For the text-containing cell, return its midpoint in (X, Y) coordinate format. 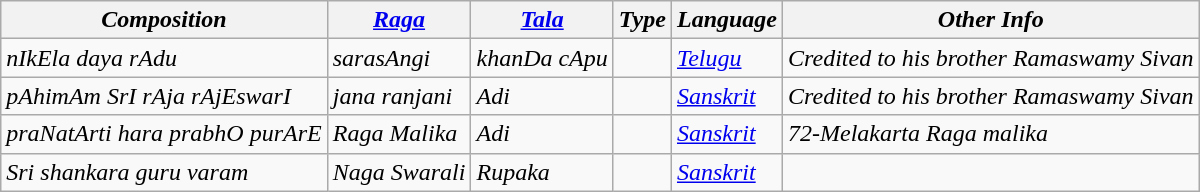
Naga Swarali (399, 172)
sarasAngi (399, 58)
Language (726, 20)
Raga (399, 20)
Composition (164, 20)
Rupaka (542, 172)
Raga Malika (399, 134)
pAhimAm SrI rAja rAjEswarI (164, 96)
Other Info (992, 20)
praNatArti hara prabhO purArE (164, 134)
khanDa cApu (542, 58)
nIkEla daya rAdu (164, 58)
Type (642, 20)
Telugu (726, 58)
Sri shankara guru varam (164, 172)
72-Melakarta Raga malika (992, 134)
jana ranjani (399, 96)
Tala (542, 20)
